Extract the (x, y) coordinate from the center of the cell holding the provided text.  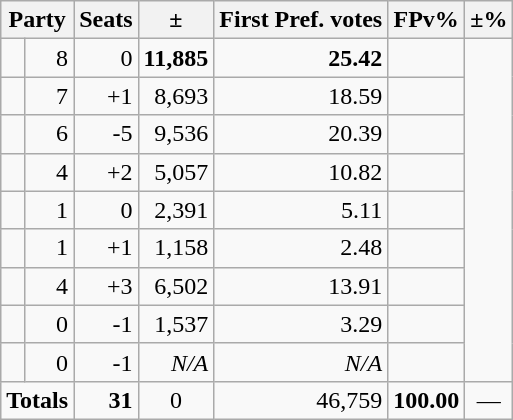
7 (48, 96)
6 (48, 134)
9,536 (176, 134)
13.91 (301, 286)
20.39 (301, 134)
Seats (106, 20)
1,158 (176, 248)
8 (48, 58)
46,759 (301, 400)
FPv% (426, 20)
25.42 (301, 58)
2,391 (176, 210)
Totals (38, 400)
18.59 (301, 96)
± (176, 20)
±% (489, 20)
— (489, 400)
5,057 (176, 172)
3.29 (301, 324)
5.11 (301, 210)
11,885 (176, 58)
6,502 (176, 286)
+2 (106, 172)
8,693 (176, 96)
2.48 (301, 248)
100.00 (426, 400)
First Pref. votes (301, 20)
-5 (106, 134)
+3 (106, 286)
Party (38, 20)
10.82 (301, 172)
1,537 (176, 324)
31 (106, 400)
